Determine the (X, Y) coordinate at the center of the cell enclosing the given text.  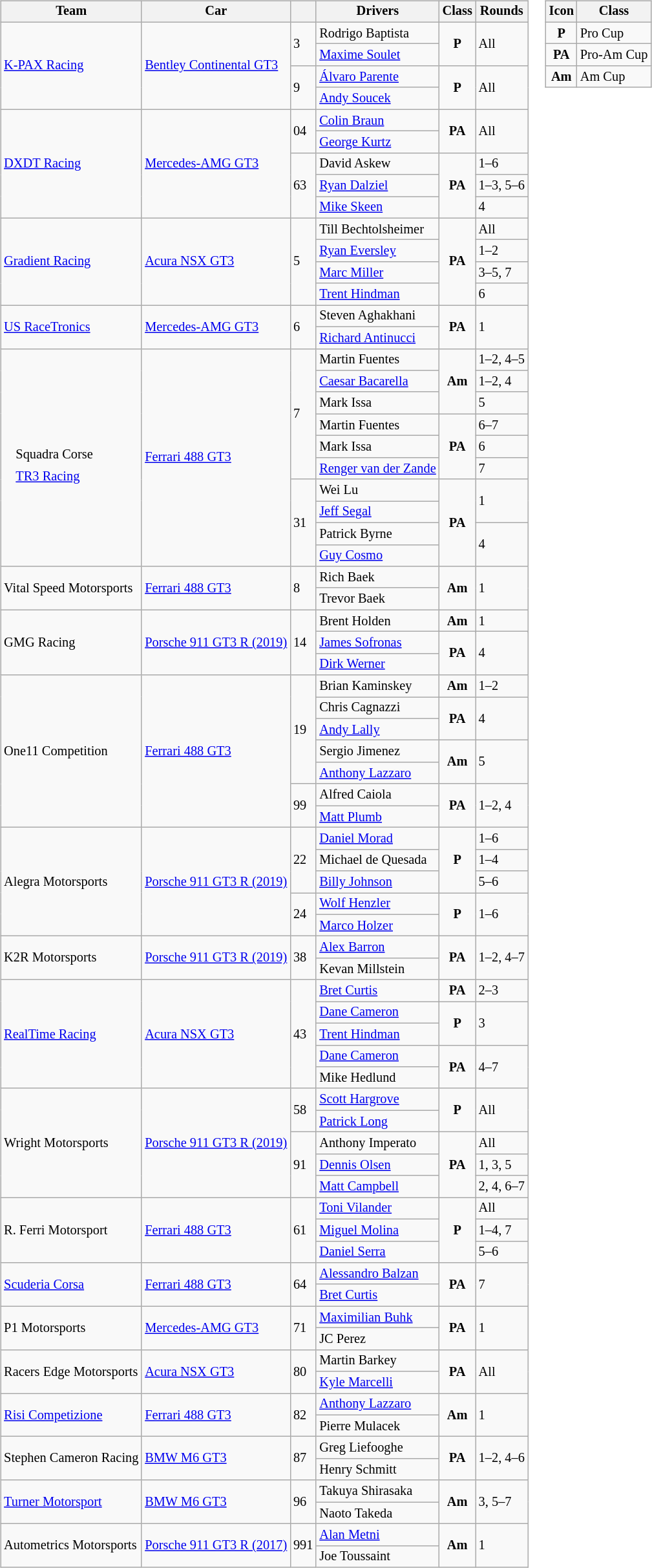
Steven Aghakhani (377, 316)
Icon (562, 12)
3–5, 7 (501, 273)
Am Cup (614, 77)
Colin Braun (377, 120)
David Askew (377, 164)
Pierre Mulacek (377, 1426)
Risi Competizione (71, 1415)
Maximilian Buhk (377, 1317)
1–4, 7 (501, 1230)
Alegra Motorsports (71, 882)
Kyle Marcelli (377, 1382)
1–4 (501, 860)
K2R Motorsports (71, 958)
Caesar Bacarella (377, 381)
R. Ferri Motorsport (71, 1230)
Squadra Corse TR3 Racing (71, 458)
Daniel Serra (377, 1252)
Miguel Molina (377, 1230)
Joe Toussaint (377, 1556)
Brent Holden (377, 621)
GMG Racing (71, 643)
James Sofronas (377, 643)
4–7 (501, 1067)
Dennis Olsen (377, 1165)
Rodrigo Baptista (377, 33)
Sergio Jimenez (377, 751)
Naoto Takeda (377, 1513)
Alex Barron (377, 947)
91 (303, 1165)
Wei Lu (377, 490)
Team (71, 12)
Daniel Morad (377, 839)
K-PAX Racing (71, 66)
31 (303, 522)
6–7 (501, 425)
Marc Miller (377, 273)
22 (303, 860)
Till Bechtolsheimer (377, 229)
64 (303, 1284)
Pro Cup (614, 33)
Turner Motorsport (71, 1501)
One11 Competition (71, 751)
Wright Motorsports (71, 1143)
US RaceTronics (71, 327)
1–2, 4–6 (501, 1459)
9 (303, 88)
Porsche 911 GT3 R (2017) (216, 1545)
Richard Antinucci (377, 338)
George Kurtz (377, 142)
8 (303, 588)
1–2, 4–5 (501, 360)
Matt Campbell (377, 1187)
Rounds (501, 12)
Jeff Segal (377, 512)
Scuderia Corsa (71, 1284)
DXDT Racing (71, 164)
Renger van der Zande (377, 468)
Maxime Soulet (377, 55)
TR3 Racing (54, 477)
Gradient Racing (71, 261)
Pro-Am Cup (614, 55)
Rich Baek (377, 577)
Ryan Dalziel (377, 186)
80 (303, 1371)
99 (303, 806)
Dirk Werner (377, 664)
Billy Johnson (377, 882)
Patrick Byrne (377, 533)
Autometrics Motorsports (71, 1545)
Alan Metni (377, 1535)
Andy Lally (377, 729)
Stephen Cameron Racing (71, 1459)
Vital Speed Motorsports (71, 588)
Andy Soucek (377, 98)
Racers Edge Motorsports (71, 1371)
2, 4, 6–7 (501, 1187)
Álvaro Parente (377, 77)
1–3, 5–6 (501, 186)
Brian Kaminskey (377, 686)
Ryan Eversley (377, 251)
61 (303, 1230)
Marco Holzer (377, 925)
14 (303, 643)
Car (216, 12)
Martin Barkey (377, 1360)
38 (303, 958)
1–2, 4–7 (501, 958)
Wolf Henzler (377, 904)
Toni Vilander (377, 1208)
3, 5–7 (501, 1501)
Alessandro Balzan (377, 1274)
87 (303, 1459)
Patrick Long (377, 1121)
Squadra Corse (54, 454)
43 (303, 1034)
Anthony Imperato (377, 1143)
71 (303, 1328)
Mike Skeen (377, 208)
Mike Hedlund (377, 1078)
Chris Cagnazzi (377, 708)
Guy Cosmo (377, 555)
82 (303, 1415)
Drivers (377, 12)
58 (303, 1110)
96 (303, 1501)
Michael de Quesada (377, 860)
Greg Liefooghe (377, 1448)
Kevan Millstein (377, 969)
Takuya Shirasaka (377, 1491)
19 (303, 729)
Matt Plumb (377, 817)
2–3 (501, 991)
Scott Hargrove (377, 1099)
JC Perez (377, 1339)
Alfred Caiola (377, 795)
991 (303, 1545)
Henry Schmitt (377, 1470)
Trevor Baek (377, 599)
63 (303, 185)
RealTime Racing (71, 1034)
P1 Motorsports (71, 1328)
24 (303, 914)
1, 3, 5 (501, 1165)
04 (303, 131)
Bentley Continental GT3 (216, 66)
